Scan for the cell matching the given text and deliver its (x, y) coordinate at center. 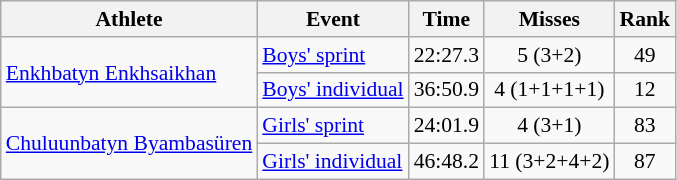
Enkhbatyn Enkhsaikhan (130, 72)
4 (1+1+1+1) (549, 90)
Girls' sprint (332, 126)
12 (646, 90)
46:48.2 (446, 162)
36:50.9 (446, 90)
Boys' sprint (332, 55)
4 (3+1) (549, 126)
83 (646, 126)
87 (646, 162)
5 (3+2) (549, 55)
Time (446, 19)
Rank (646, 19)
49 (646, 55)
11 (3+2+4+2) (549, 162)
Chuluunbatyn Byambasüren (130, 144)
Event (332, 19)
22:27.3 (446, 55)
Boys' individual (332, 90)
Girls' individual (332, 162)
Misses (549, 19)
Athlete (130, 19)
24:01.9 (446, 126)
